Find where the given text appears and provide that cell's center as (x, y) coordinate. 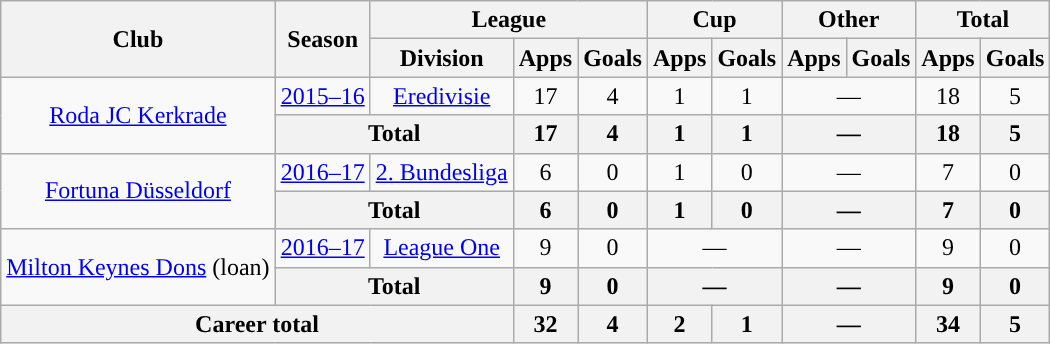
34 (948, 324)
2. Bundesliga (442, 172)
2 (679, 324)
Season (322, 39)
Division (442, 58)
Other (849, 20)
2015–16 (322, 96)
Milton Keynes Dons (loan) (138, 267)
Cup (714, 20)
Eredivisie (442, 96)
Club (138, 39)
Roda JC Kerkrade (138, 115)
Career total (257, 324)
League (508, 20)
32 (545, 324)
Fortuna Düsseldorf (138, 191)
League One (442, 248)
